Determine the [X, Y] coordinate at the center of the cell enclosing the given text.  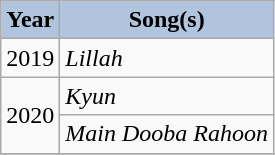
Song(s) [167, 20]
Main Dooba Rahoon [167, 134]
Lillah [167, 58]
Year [30, 20]
2020 [30, 115]
Kyun [167, 96]
2019 [30, 58]
